Capture the cell that displays the provided text and extract its [x, y] central coordinate. 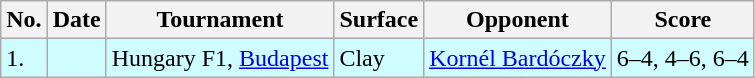
Tournament [220, 20]
Score [682, 20]
Opponent [518, 20]
Date [76, 20]
1. [24, 58]
Kornél Bardóczky [518, 58]
Surface [379, 20]
6–4, 4–6, 6–4 [682, 58]
Clay [379, 58]
Hungary F1, Budapest [220, 58]
No. [24, 20]
